Scan for the cell matching the given text and deliver its [X, Y] coordinate at center. 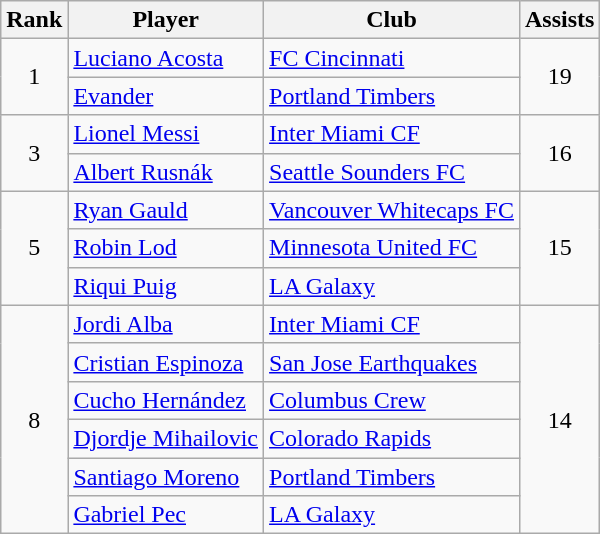
Gabriel Pec [166, 515]
Evander [166, 96]
14 [559, 419]
Robin Lod [166, 248]
Djordje Mihailovic [166, 438]
Seattle Sounders FC [392, 172]
Assists [559, 20]
Ryan Gauld [166, 210]
Colorado Rapids [392, 438]
16 [559, 153]
Vancouver Whitecaps FC [392, 210]
19 [559, 77]
San Jose Earthquakes [392, 362]
FC Cincinnati [392, 58]
Minnesota United FC [392, 248]
5 [34, 248]
Luciano Acosta [166, 58]
Riqui Puig [166, 286]
Cucho Hernández [166, 400]
3 [34, 153]
Player [166, 20]
Jordi Alba [166, 324]
15 [559, 248]
Santiago Moreno [166, 477]
Lionel Messi [166, 134]
Club [392, 20]
Albert Rusnák [166, 172]
Cristian Espinoza [166, 362]
Columbus Crew [392, 400]
1 [34, 77]
Rank [34, 20]
8 [34, 419]
